Identify which cell holds the provided text, then report its [X, Y] central coordinate. 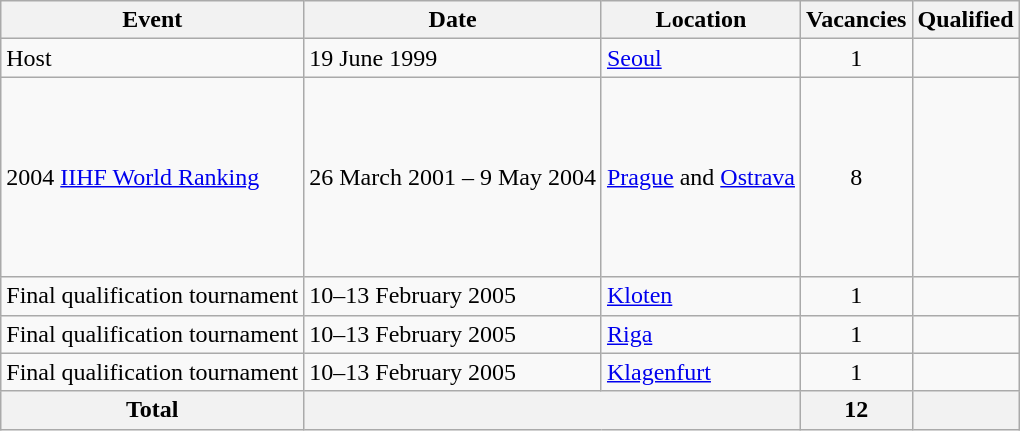
Prague and Ostrava [700, 177]
Date [453, 20]
Event [152, 20]
Total [152, 410]
8 [856, 177]
12 [856, 410]
Kloten [700, 296]
2004 IIHF World Ranking [152, 177]
Riga [700, 334]
Location [700, 20]
Vacancies [856, 20]
Qualified [966, 20]
Host [152, 58]
19 June 1999 [453, 58]
Seoul [700, 58]
Klagenfurt [700, 372]
26 March 2001 – 9 May 2004 [453, 177]
